Detect which cell encompasses the target text, then output its (X, Y) center coordinate. 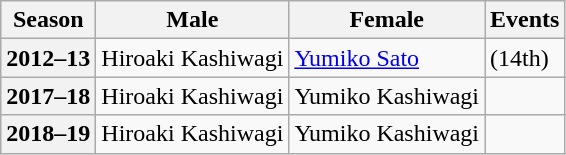
2012–13 (48, 58)
Male (192, 20)
(14th) (525, 58)
2018–19 (48, 134)
Events (525, 20)
Season (48, 20)
2017–18 (48, 96)
Female (387, 20)
Yumiko Sato (387, 58)
